From the cell containing the given text, extract its center point as [X, Y] coordinate. 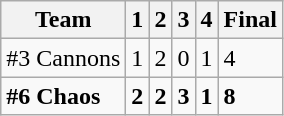
#3 Cannons [64, 58]
#6 Chaos [64, 96]
Team [64, 20]
0 [184, 58]
Final [250, 20]
8 [250, 96]
